Determine the [x, y] coordinate at the center of the cell enclosing the given text.  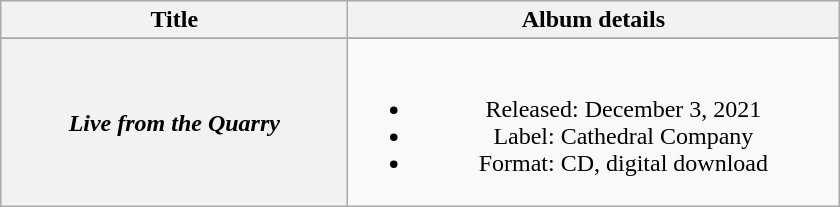
Live from the Quarry [174, 122]
Album details [594, 20]
Released: December 3, 2021Label: Cathedral CompanyFormat: CD, digital download [594, 122]
Title [174, 20]
